Detect which cell encompasses the target text, then output its (x, y) center coordinate. 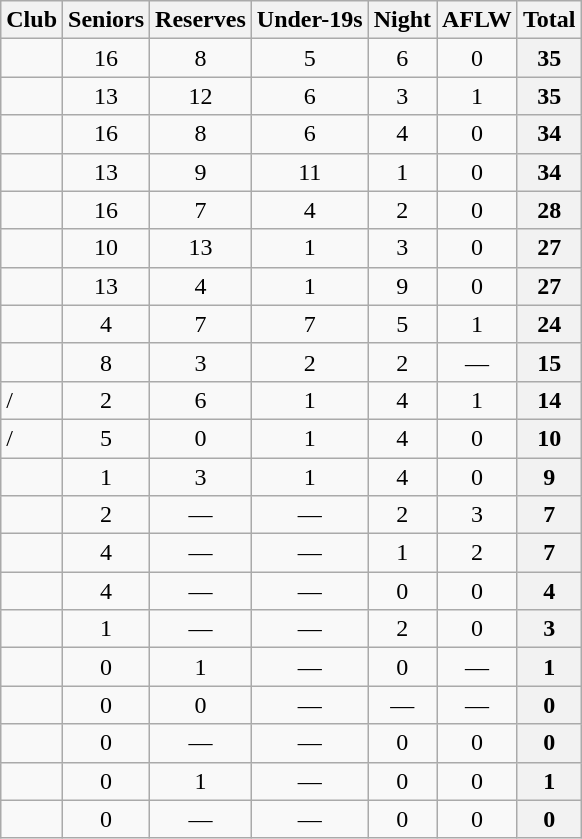
11 (310, 172)
Seniors (106, 20)
Club (32, 20)
Reserves (201, 20)
Under-19s (310, 20)
14 (549, 400)
12 (201, 96)
Total (549, 20)
Night (402, 20)
15 (549, 362)
AFLW (478, 20)
24 (549, 324)
28 (549, 210)
